Find where the given text appears and provide that cell's center as (X, Y) coordinate. 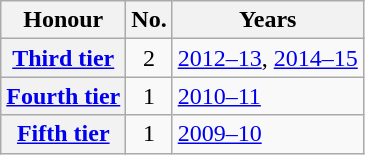
Fifth tier (64, 134)
2 (149, 58)
Years (268, 20)
2012–13, 2014–15 (268, 58)
2010–11 (268, 96)
No. (149, 20)
2009–10 (268, 134)
Honour (64, 20)
Fourth tier (64, 96)
Third tier (64, 58)
